From the cell containing the given text, extract its center point as (x, y) coordinate. 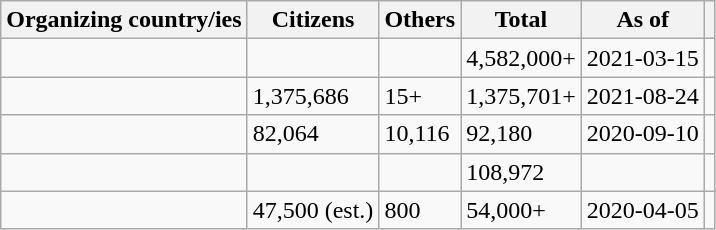
Total (522, 20)
108,972 (522, 172)
54,000+ (522, 210)
82,064 (313, 134)
4,582,000+ (522, 58)
47,500 (est.) (313, 210)
800 (420, 210)
10,116 (420, 134)
As of (642, 20)
Citizens (313, 20)
2020-04-05 (642, 210)
2021-08-24 (642, 96)
2020-09-10 (642, 134)
2021-03-15 (642, 58)
1,375,686 (313, 96)
1,375,701+ (522, 96)
92,180 (522, 134)
Organizing country/ies (124, 20)
Others (420, 20)
15+ (420, 96)
